Locate the cell with the specified text and output its (x, y) center coordinate. 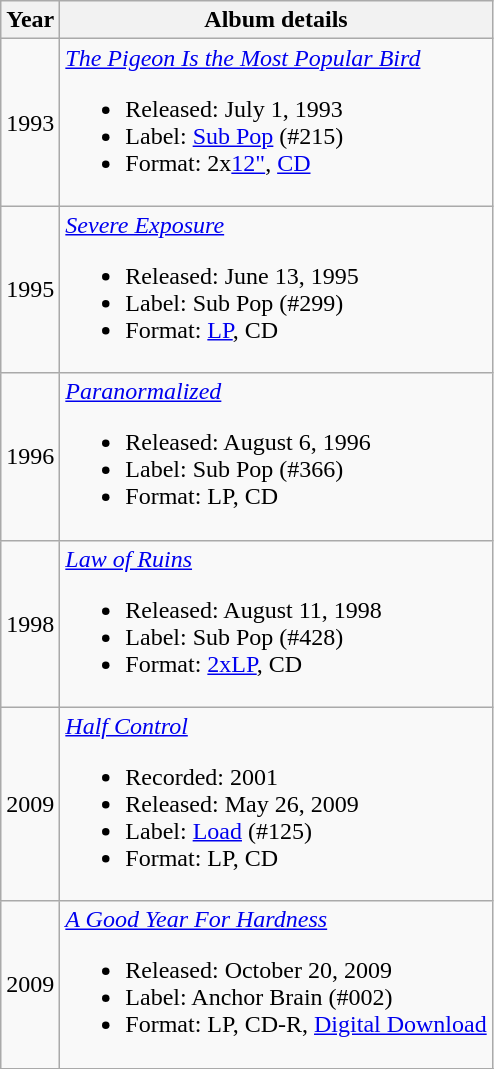
1996 (30, 456)
1995 (30, 290)
1993 (30, 122)
Album details (276, 20)
ParanormalizedReleased: August 6, 1996Label: Sub Pop (#366)Format: LP, CD (276, 456)
A Good Year For HardnessReleased: October 20, 2009Label: Anchor Brain (#002)Format: LP, CD-R, Digital Download (276, 984)
The Pigeon Is the Most Popular BirdReleased: July 1, 1993Label: Sub Pop (#215)Format: 2x12", CD (276, 122)
Law of RuinsReleased: August 11, 1998Label: Sub Pop (#428)Format: 2xLP, CD (276, 624)
Severe ExposureReleased: June 13, 1995Label: Sub Pop (#299)Format: LP, CD (276, 290)
1998 (30, 624)
Half ControlRecorded: 2001Released: May 26, 2009Label: Load (#125)Format: LP, CD (276, 804)
Year (30, 20)
